Return the [X, Y] coordinate for the center point of the cell that contains the specified text.  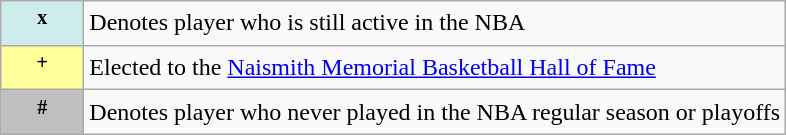
# [42, 112]
x [42, 24]
Elected to the Naismith Memorial Basketball Hall of Fame [435, 68]
Denotes player who never played in the NBA regular season or playoffs [435, 112]
+ [42, 68]
Denotes player who is still active in the NBA [435, 24]
